Locate the cell with the specified text and output its [x, y] center coordinate. 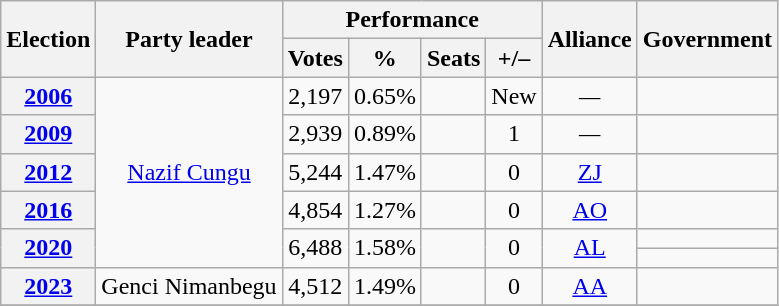
2012 [48, 172]
AO [590, 210]
2020 [48, 248]
Nazif Cungu [189, 172]
AA [590, 286]
+/– [514, 58]
2023 [48, 286]
1 [514, 134]
2009 [48, 134]
Votes [315, 58]
6,488 [315, 248]
1.27% [384, 210]
5,244 [315, 172]
0.89% [384, 134]
% [384, 58]
2006 [48, 96]
Genci Nimanbegu [189, 286]
Performance [412, 20]
New [514, 96]
ZJ [590, 172]
4,854 [315, 210]
2016 [48, 210]
Seats [453, 58]
Government [707, 39]
1.47% [384, 172]
4,512 [315, 286]
AL [590, 248]
Election [48, 39]
2,197 [315, 96]
1.49% [384, 286]
2,939 [315, 134]
1.58% [384, 248]
Alliance [590, 39]
0.65% [384, 96]
Party leader [189, 39]
